Detect which cell encompasses the target text, then output its [x, y] center coordinate. 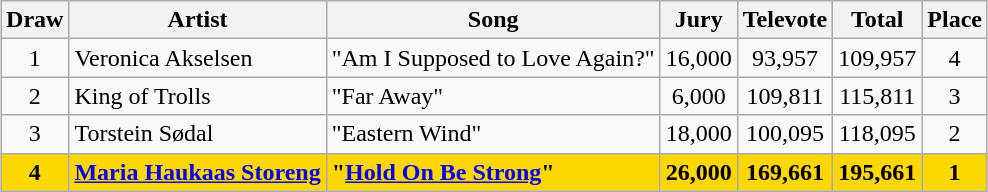
Artist [198, 20]
Veronica Akselsen [198, 58]
18,000 [698, 134]
115,811 [878, 96]
Maria Haukaas Storeng [198, 172]
195,661 [878, 172]
Song [493, 20]
"Hold On Be Strong" [493, 172]
Place [955, 20]
93,957 [784, 58]
16,000 [698, 58]
26,000 [698, 172]
169,661 [784, 172]
"Far Away" [493, 96]
Draw [35, 20]
109,811 [784, 96]
"Am I Supposed to Love Again?" [493, 58]
"Eastern Wind" [493, 134]
118,095 [878, 134]
6,000 [698, 96]
109,957 [878, 58]
King of Trolls [198, 96]
Jury [698, 20]
Torstein Sødal [198, 134]
Total [878, 20]
100,095 [784, 134]
Televote [784, 20]
